Capture the cell that displays the provided text and extract its (x, y) central coordinate. 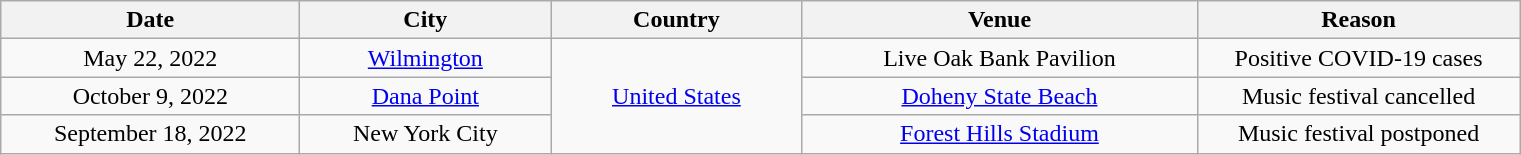
Doheny State Beach (1000, 96)
Reason (1358, 20)
Music festival cancelled (1358, 96)
Positive COVID-19 cases (1358, 58)
New York City (426, 134)
September 18, 2022 (150, 134)
Venue (1000, 20)
Dana Point (426, 96)
Date (150, 20)
Wilmington (426, 58)
Live Oak Bank Pavilion (1000, 58)
City (426, 20)
Forest Hills Stadium (1000, 134)
May 22, 2022 (150, 58)
Music festival postponed (1358, 134)
United States (676, 96)
Country (676, 20)
October 9, 2022 (150, 96)
